Provide the [X, Y] coordinate of the cell's center where the given text is located.  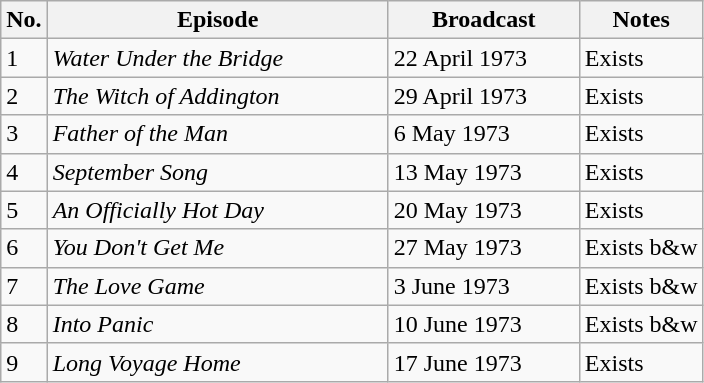
7 [24, 286]
8 [24, 324]
13 May 1973 [484, 172]
27 May 1973 [484, 248]
The Love Game [218, 286]
4 [24, 172]
2 [24, 96]
17 June 1973 [484, 362]
29 April 1973 [484, 96]
Notes [641, 20]
6 May 1973 [484, 134]
3 June 1973 [484, 286]
10 June 1973 [484, 324]
Father of the Man [218, 134]
20 May 1973 [484, 210]
9 [24, 362]
Episode [218, 20]
Into Panic [218, 324]
An Officially Hot Day [218, 210]
The Witch of Addington [218, 96]
September Song [218, 172]
3 [24, 134]
No. [24, 20]
1 [24, 58]
6 [24, 248]
Water Under the Bridge [218, 58]
5 [24, 210]
You Don't Get Me [218, 248]
Broadcast [484, 20]
22 April 1973 [484, 58]
Long Voyage Home [218, 362]
